Scan for the cell matching the given text and deliver its [X, Y] coordinate at center. 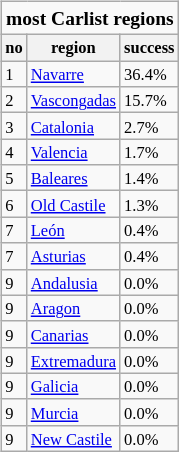
2 [14, 100]
Asturias [74, 256]
1.7% [149, 152]
Canarias [74, 334]
New Castile [74, 438]
Navarre [74, 74]
1.4% [149, 178]
Baleares [74, 178]
1.3% [149, 204]
Valencia [74, 152]
Andalusia [74, 282]
Old Castile [74, 204]
6 [14, 204]
Catalonia [74, 126]
no [14, 48]
3 [14, 126]
region [74, 48]
2.7% [149, 126]
4 [14, 152]
5 [14, 178]
Aragon [74, 308]
Galicia [74, 386]
Murcia [74, 412]
Extremadura [74, 360]
León [74, 230]
1 [14, 74]
15.7% [149, 100]
36.4% [149, 74]
Vascongadas [74, 100]
most Carlist regions [90, 18]
success [149, 48]
